Extract the [x, y] coordinate from the center of the cell holding the provided text.  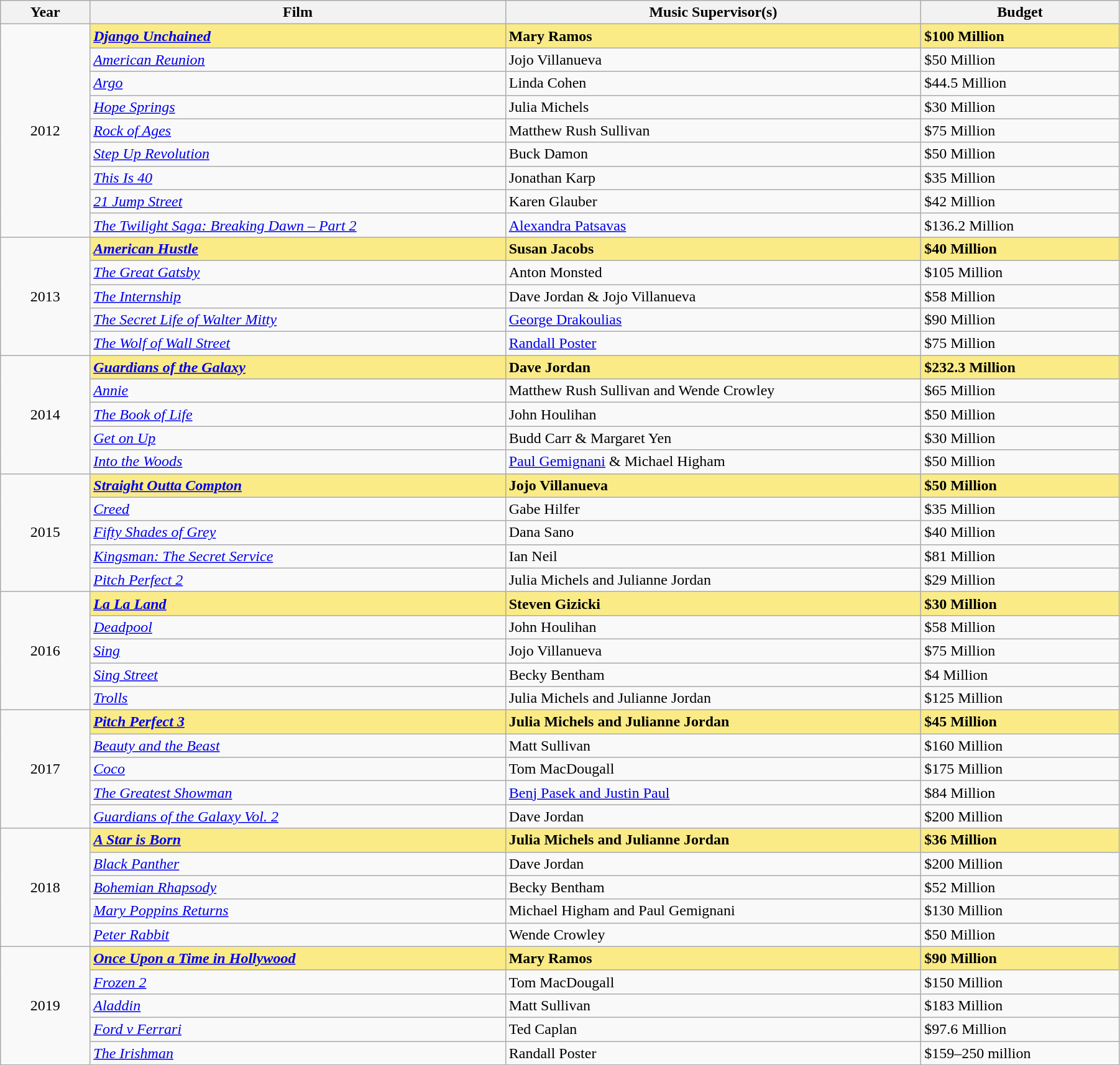
$159–250 million [1021, 1053]
2017 [45, 769]
Film [298, 12]
Coco [298, 769]
Dana Sano [713, 532]
Michael Higham and Paul Gemignani [713, 911]
Hope Springs [298, 107]
2015 [45, 532]
2016 [45, 651]
Aladdin [298, 1005]
Matthew Rush Sullivan and Wende Crowley [713, 391]
Karen Glauber [713, 201]
Ian Neil [713, 556]
Sing Street [298, 674]
La La Land [298, 603]
Deadpool [298, 627]
American Reunion [298, 60]
Frozen 2 [298, 982]
$45 Million [1021, 722]
Fifty Shades of Grey [298, 532]
Matthew Rush Sullivan [713, 130]
Pitch Perfect 2 [298, 580]
$183 Million [1021, 1005]
Sing [298, 651]
Jonathan Karp [713, 178]
$81 Million [1021, 556]
$150 Million [1021, 982]
Buck Damon [713, 154]
$125 Million [1021, 698]
$44.5 Million [1021, 83]
Guardians of the Galaxy Vol. 2 [298, 816]
$232.3 Million [1021, 367]
Susan Jacobs [713, 249]
$36 Million [1021, 840]
$4 Million [1021, 674]
Dave Jordan & Jojo Villanueva [713, 296]
Argo [298, 83]
$52 Million [1021, 887]
Get on Up [298, 438]
The Irishman [298, 1053]
2018 [45, 887]
The Greatest Showman [298, 793]
Pitch Perfect 3 [298, 722]
Wende Crowley [713, 935]
$29 Million [1021, 580]
Django Unchained [298, 36]
$84 Million [1021, 793]
The Secret Life of Walter Mitty [298, 320]
The Wolf of Wall Street [298, 344]
Annie [298, 391]
Alexandra Patsavas [713, 225]
Mary Poppins Returns [298, 911]
Ford v Ferrari [298, 1029]
American Hustle [298, 249]
The Internship [298, 296]
Benj Pasek and Justin Paul [713, 793]
The Great Gatsby [298, 272]
2014 [45, 414]
Straight Outta Compton [298, 485]
$100 Million [1021, 36]
Gabe Hilfer [713, 509]
Budget [1021, 12]
Music Supervisor(s) [713, 12]
$175 Million [1021, 769]
Beauty and the Beast [298, 746]
Budd Carr & Margaret Yen [713, 438]
Step Up Revolution [298, 154]
Guardians of the Galaxy [298, 367]
2013 [45, 296]
$42 Million [1021, 201]
Year [45, 12]
Bohemian Rhapsody [298, 887]
George Drakoulias [713, 320]
2019 [45, 1005]
Ted Caplan [713, 1029]
Black Panther [298, 864]
Rock of Ages [298, 130]
Linda Cohen [713, 83]
Julia Michels [713, 107]
$97.6 Million [1021, 1029]
$130 Million [1021, 911]
Anton Monsted [713, 272]
$105 Million [1021, 272]
A Star is Born [298, 840]
Peter Rabbit [298, 935]
$160 Million [1021, 746]
$136.2 Million [1021, 225]
The Twilight Saga: Breaking Dawn – Part 2 [298, 225]
21 Jump Street [298, 201]
Steven Gizicki [713, 603]
Kingsman: The Secret Service [298, 556]
The Book of Life [298, 414]
Paul Gemignani & Michael Higham [713, 462]
2012 [45, 130]
This Is 40 [298, 178]
Trolls [298, 698]
Once Upon a Time in Hollywood [298, 958]
Creed [298, 509]
Into the Woods [298, 462]
$65 Million [1021, 391]
